Output the (x, y) coordinate of the center of the cell containing the given text.  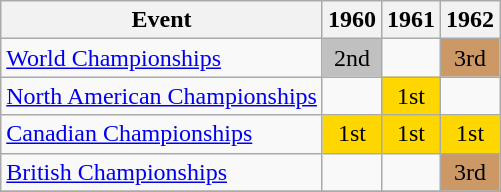
1960 (352, 20)
1962 (470, 20)
2nd (352, 58)
1961 (412, 20)
World Championships (162, 58)
North American Championships (162, 96)
Canadian Championships (162, 134)
Event (162, 20)
British Championships (162, 172)
